Provide the (x, y) coordinate of the cell's center where the given text is located.  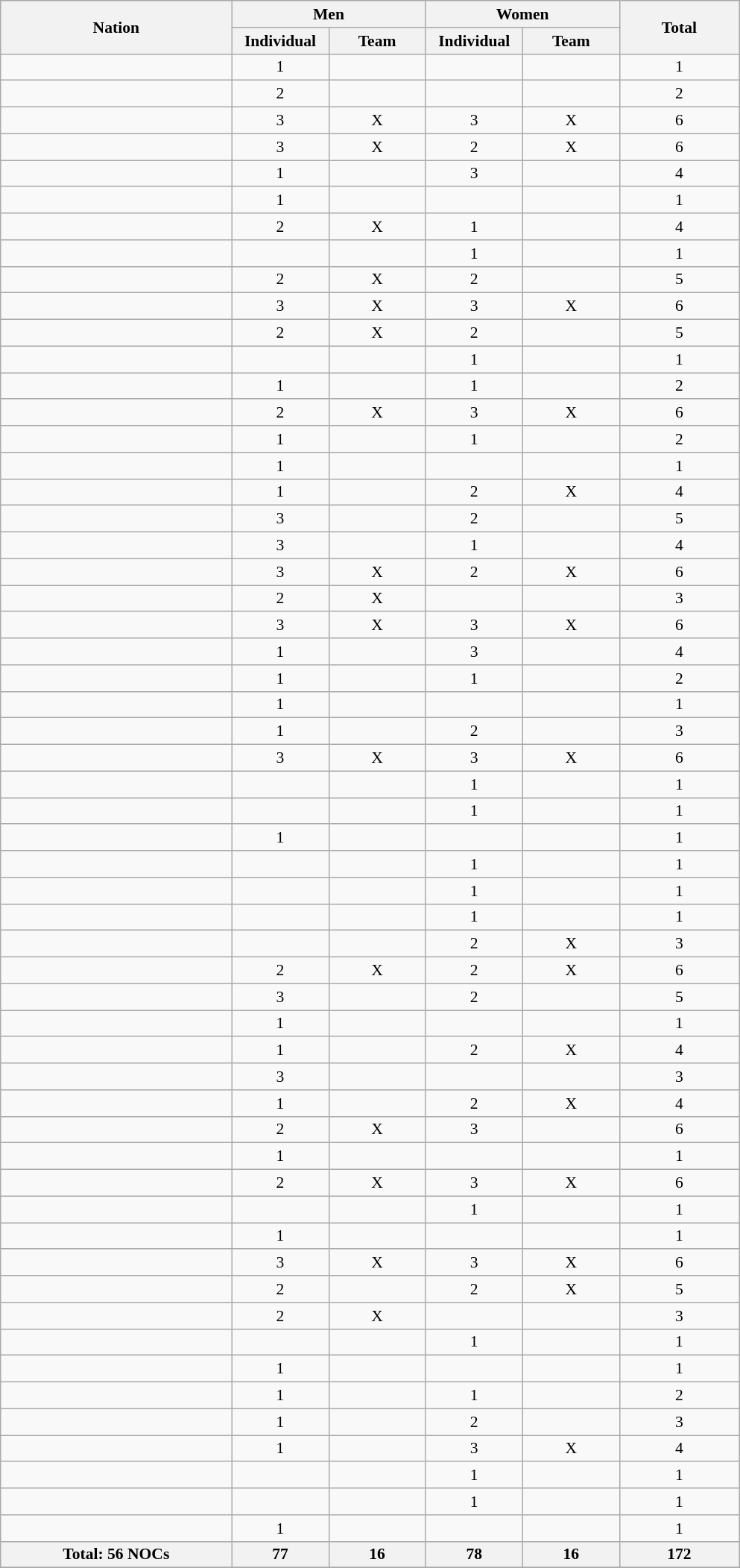
Women (522, 14)
78 (474, 1555)
Men (329, 14)
Total: 56 NOCs (116, 1555)
77 (280, 1555)
Nation (116, 27)
172 (679, 1555)
Total (679, 27)
